For the text-containing cell, return its midpoint in [x, y] coordinate format. 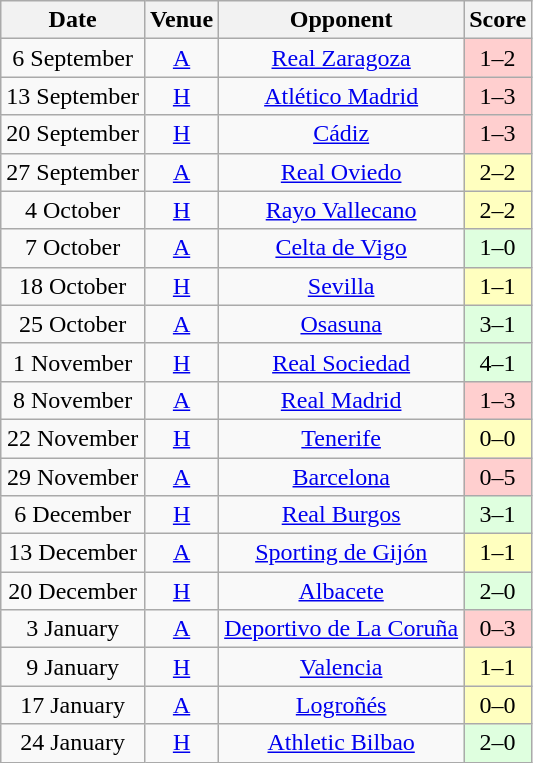
6 December [73, 515]
Athletic Bilbao [342, 743]
18 October [73, 286]
Real Zaragoza [342, 58]
Valencia [342, 667]
Real Sociedad [342, 362]
1–2 [498, 58]
6 September [73, 58]
Deportivo de La Coruña [342, 629]
Sevilla [342, 286]
Atlético Madrid [342, 96]
22 November [73, 438]
4–1 [498, 362]
3 January [73, 629]
Cádiz [342, 134]
7 October [73, 248]
0–3 [498, 629]
Real Burgos [342, 515]
4 October [73, 210]
Celta de Vigo [342, 248]
Score [498, 20]
13 December [73, 553]
13 September [73, 96]
Logroñés [342, 705]
0–5 [498, 477]
29 November [73, 477]
24 January [73, 743]
Tenerife [342, 438]
20 September [73, 134]
Albacete [342, 591]
9 January [73, 667]
Barcelona [342, 477]
Opponent [342, 20]
Osasuna [342, 324]
20 December [73, 591]
17 January [73, 705]
25 October [73, 324]
Venue [181, 20]
Real Madrid [342, 400]
27 September [73, 172]
Real Oviedo [342, 172]
Rayo Vallecano [342, 210]
Date [73, 20]
1 November [73, 362]
1–0 [498, 248]
Sporting de Gijón [342, 553]
8 November [73, 400]
